From the cell containing the given text, extract its center point as (X, Y) coordinate. 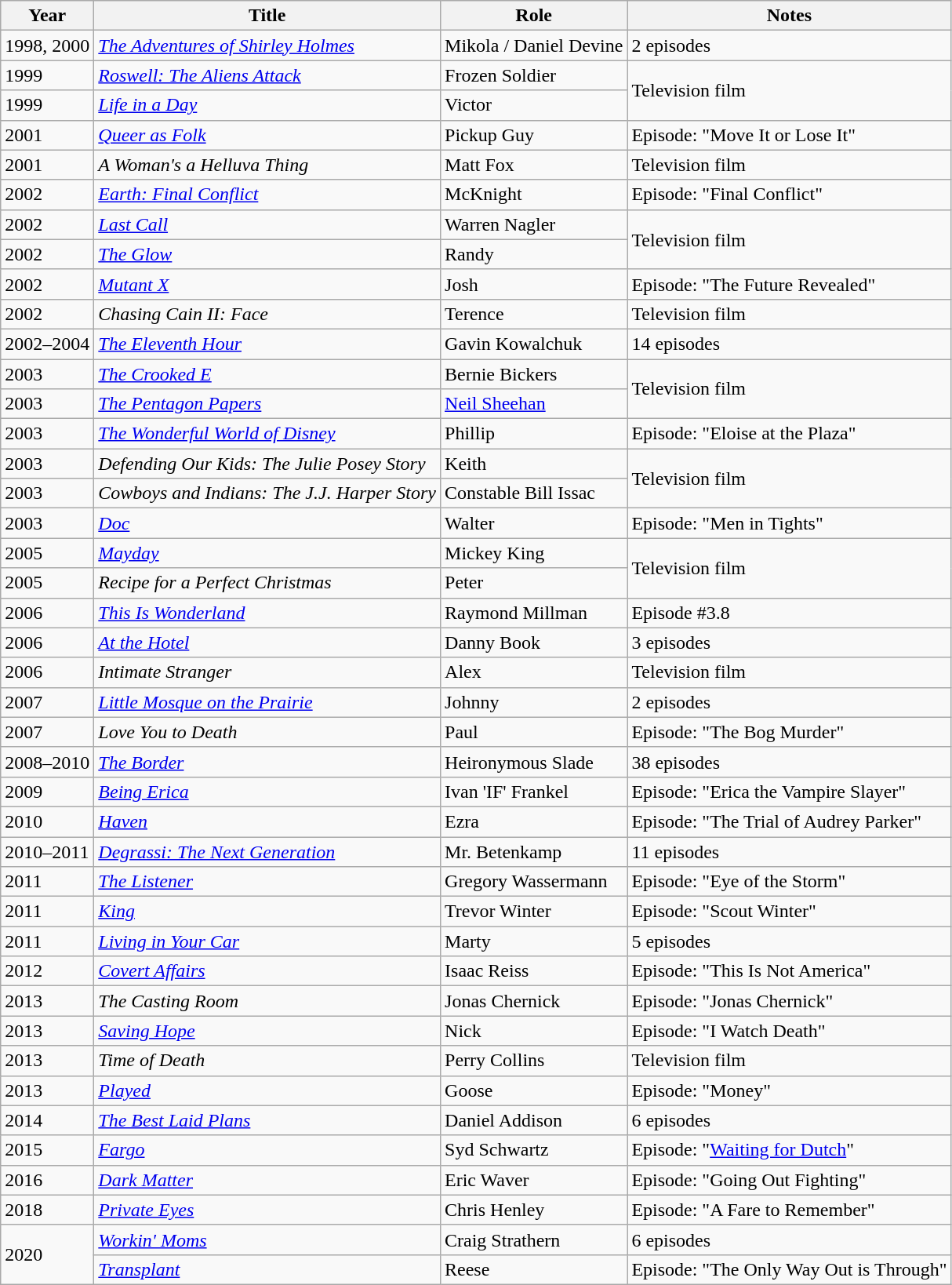
Mayday (267, 553)
McKnight (534, 195)
Episode: "Erica the Vampire Slayer" (789, 792)
2016 (47, 1180)
Episode: "Eloise at the Plaza" (789, 434)
2009 (47, 792)
Episode: "Jonas Chernick" (789, 1001)
Jonas Chernick (534, 1001)
Goose (534, 1090)
Roswell: The Aliens Attack (267, 75)
Saving Hope (267, 1031)
Matt Fox (534, 165)
Dark Matter (267, 1180)
Ezra (534, 821)
Peter (534, 583)
Reese (534, 1269)
2012 (47, 971)
Defending Our Kids: The Julie Posey Story (267, 464)
Trevor Winter (534, 912)
A Woman's a Helluva Thing (267, 165)
Josh (534, 284)
Episode: "Move It or Lose It" (789, 135)
The Casting Room (267, 1001)
Episode: "Men in Tights" (789, 523)
Earth: Final Conflict (267, 195)
1998, 2000 (47, 46)
King (267, 912)
The Best Laid Plans (267, 1120)
2010–2011 (47, 851)
Notes (789, 16)
Perry Collins (534, 1061)
Isaac Reiss (534, 971)
Year (47, 16)
The Pentagon Papers (267, 404)
Marty (534, 941)
Eric Waver (534, 1180)
Craig Strathern (534, 1239)
2018 (47, 1210)
2014 (47, 1120)
5 episodes (789, 941)
Keith (534, 464)
Mutant X (267, 284)
Frozen Soldier (534, 75)
Randy (534, 254)
Episode: "The Only Way Out is Through" (789, 1269)
Walter (534, 523)
Episode: "The Future Revealed" (789, 284)
Cowboys and Indians: The J.J. Harper Story (267, 493)
Doc (267, 523)
Love You to Death (267, 732)
Episode: "Waiting for Dutch" (789, 1150)
2010 (47, 821)
3 episodes (789, 642)
Episode: "Money" (789, 1090)
Johnny (534, 702)
Mickey King (534, 553)
Haven (267, 821)
Episode: "Final Conflict" (789, 195)
Being Erica (267, 792)
Time of Death (267, 1061)
Terence (534, 314)
Paul (534, 732)
Recipe for a Perfect Christmas (267, 583)
Phillip (534, 434)
The Glow (267, 254)
The Eleventh Hour (267, 344)
Covert Affairs (267, 971)
Constable Bill Issac (534, 493)
Living in Your Car (267, 941)
Pickup Guy (534, 135)
Episode: "Eye of the Storm" (789, 882)
Episode: "The Bog Murder" (789, 732)
Episode: "Scout Winter" (789, 912)
11 episodes (789, 851)
Title (267, 16)
Mr. Betenkamp (534, 851)
Daniel Addison (534, 1120)
The Border (267, 762)
Chris Henley (534, 1210)
Intimate Stranger (267, 672)
Chasing Cain II: Face (267, 314)
Queer as Folk (267, 135)
Transplant (267, 1269)
Workin' Moms (267, 1239)
Neil Sheehan (534, 404)
38 episodes (789, 762)
Episode: "A Fare to Remember" (789, 1210)
Alex (534, 672)
Degrassi: The Next Generation (267, 851)
Last Call (267, 224)
Ivan 'IF' Frankel (534, 792)
The Crooked E (267, 374)
2020 (47, 1254)
Fargo (267, 1150)
Role (534, 16)
Raymond Millman (534, 613)
Played (267, 1090)
Gavin Kowalchuk (534, 344)
Private Eyes (267, 1210)
Episode: "The Trial of Audrey Parker" (789, 821)
2002–2004 (47, 344)
Life in a Day (267, 105)
At the Hotel (267, 642)
Danny Book (534, 642)
Syd Schwartz (534, 1150)
Victor (534, 105)
The Wonderful World of Disney (267, 434)
Episode: "I Watch Death" (789, 1031)
Warren Nagler (534, 224)
2015 (47, 1150)
Episode: "This Is Not America" (789, 971)
Gregory Wassermann (534, 882)
Mikola / Daniel Devine (534, 46)
Episode #3.8 (789, 613)
Heironymous Slade (534, 762)
The Listener (267, 882)
The Adventures of Shirley Holmes (267, 46)
Bernie Bickers (534, 374)
Episode: "Going Out Fighting" (789, 1180)
Nick (534, 1031)
This Is Wonderland (267, 613)
Little Mosque on the Prairie (267, 702)
14 episodes (789, 344)
2008–2010 (47, 762)
